Return the [x, y] coordinate for the center point of the cell that contains the specified text.  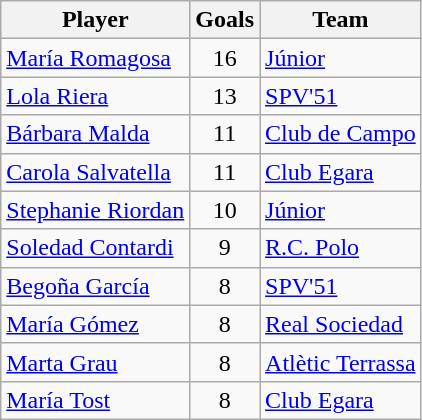
R.C. Polo [341, 248]
Atlètic Terrassa [341, 362]
Marta Grau [96, 362]
Stephanie Riordan [96, 210]
María Gómez [96, 324]
María Tost [96, 400]
10 [225, 210]
Soledad Contardi [96, 248]
Player [96, 20]
13 [225, 96]
Lola Riera [96, 96]
Goals [225, 20]
Carola Salvatella [96, 172]
Real Sociedad [341, 324]
Begoña García [96, 286]
9 [225, 248]
Club de Campo [341, 134]
María Romagosa [96, 58]
Bárbara Malda [96, 134]
Team [341, 20]
16 [225, 58]
